Find where the given text appears and provide that cell's center as [X, Y] coordinate. 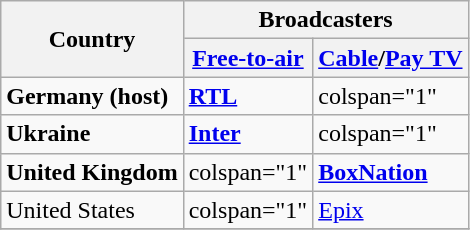
Country [92, 39]
Inter [248, 134]
Free-to-air [248, 58]
Broadcasters [326, 20]
Cable/Pay TV [390, 58]
Germany (host) [92, 96]
United States [92, 210]
Epix [390, 210]
Ukraine [92, 134]
RTL [248, 96]
United Kingdom [92, 172]
BoxNation [390, 172]
